Search for the cell housing the specified text and yield its (x, y) center coordinate. 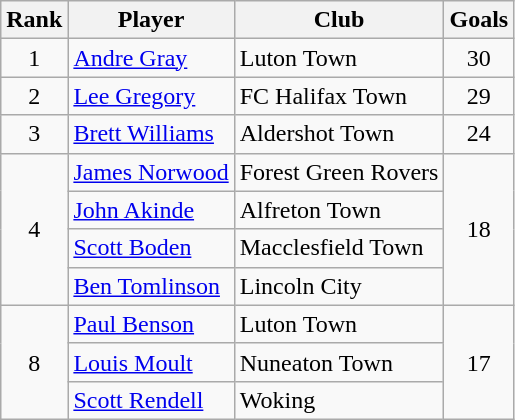
Alfreton Town (339, 210)
Player (151, 20)
Paul Benson (151, 324)
Club (339, 20)
18 (479, 229)
Rank (34, 20)
29 (479, 96)
24 (479, 134)
4 (34, 229)
Lincoln City (339, 286)
Aldershot Town (339, 134)
FC Halifax Town (339, 96)
Brett Williams (151, 134)
Scott Rendell (151, 400)
2 (34, 96)
3 (34, 134)
Louis Moult (151, 362)
Forest Green Rovers (339, 172)
Nuneaton Town (339, 362)
Scott Boden (151, 248)
1 (34, 58)
James Norwood (151, 172)
30 (479, 58)
Ben Tomlinson (151, 286)
Andre Gray (151, 58)
Goals (479, 20)
Woking (339, 400)
8 (34, 362)
Lee Gregory (151, 96)
John Akinde (151, 210)
Macclesfield Town (339, 248)
17 (479, 362)
